For the text-containing cell, return its midpoint in [X, Y] coordinate format. 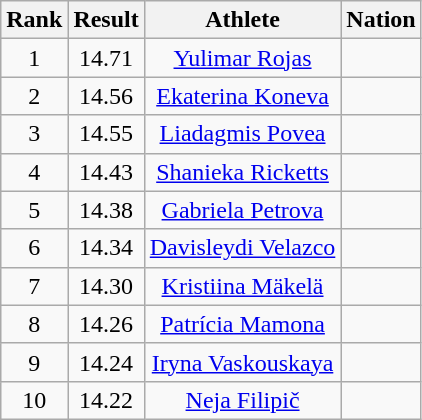
9 [34, 362]
3 [34, 134]
6 [34, 248]
14.55 [106, 134]
14.24 [106, 362]
14.43 [106, 172]
Gabriela Petrova [242, 210]
Neja Filipič [242, 400]
14.56 [106, 96]
Ekaterina Koneva [242, 96]
7 [34, 286]
14.38 [106, 210]
Kristiina Mäkelä [242, 286]
1 [34, 58]
Shanieka Ricketts [242, 172]
5 [34, 210]
2 [34, 96]
10 [34, 400]
14.30 [106, 286]
14.22 [106, 400]
Yulimar Rojas [242, 58]
Nation [381, 20]
14.34 [106, 248]
14.71 [106, 58]
Liadagmis Povea [242, 134]
Davisleydi Velazco [242, 248]
Patrícia Mamona [242, 324]
Athlete [242, 20]
4 [34, 172]
Rank [34, 20]
14.26 [106, 324]
Result [106, 20]
8 [34, 324]
Iryna Vaskouskaya [242, 362]
